Scan for the cell matching the given text and deliver its [X, Y] coordinate at center. 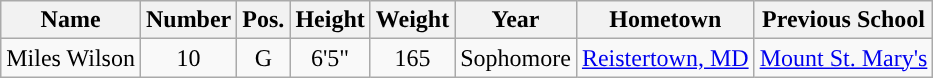
Height [330, 20]
Mount St. Mary's [844, 58]
6'5" [330, 58]
Number [188, 20]
Hometown [665, 20]
Miles Wilson [71, 58]
Weight [412, 20]
Sophomore [516, 58]
Name [71, 20]
Previous School [844, 20]
Year [516, 20]
Pos. [264, 20]
165 [412, 58]
G [264, 58]
10 [188, 58]
Reistertown, MD [665, 58]
